Output the [x, y] coordinate of the center of the cell containing the given text.  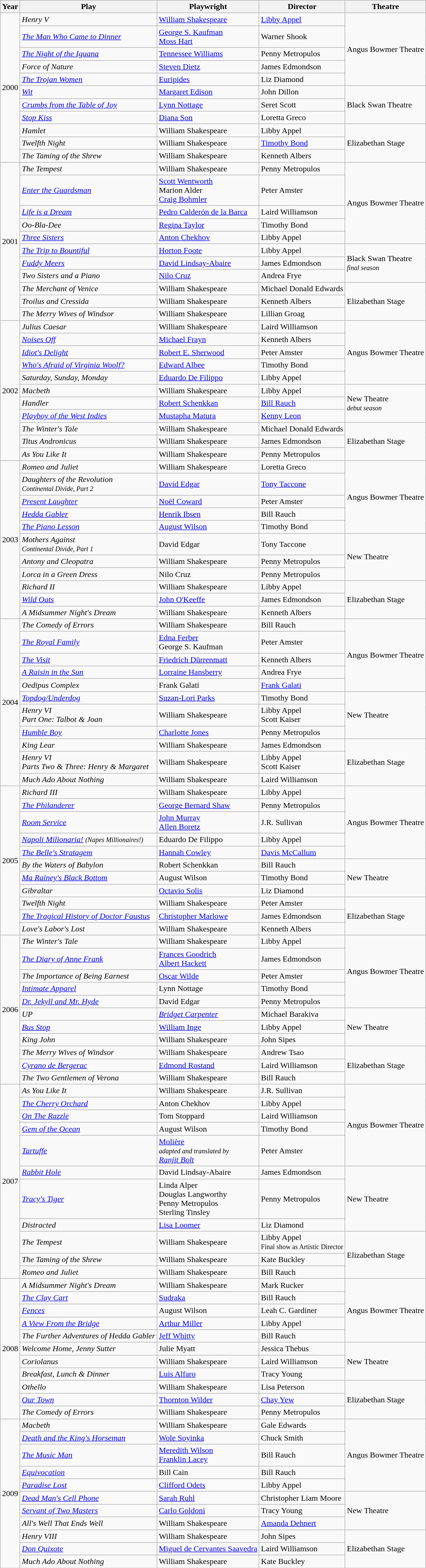
Miguel de Cervantes Saavedra [208, 1549]
Equivocation [88, 1472]
Robert E. Sherwood [208, 352]
The Trip to Bountiful [88, 250]
Molièreadapted and translated byRanjit Bolt [208, 1151]
Lillian Groag [302, 314]
Tracy's Tiger [88, 1199]
2000 [10, 88]
Gem of the Ocean [88, 1129]
Oo-Bla-Dee [88, 225]
Wit [88, 92]
Wild Oats [88, 599]
Charlotte Jones [208, 732]
George Bernard Shaw [208, 805]
John O'Keeffe [208, 599]
Humble Boy [88, 732]
Diana Son [208, 117]
Servant of Two Masters [88, 1510]
Hamlet [88, 130]
New Theatredebut season [385, 403]
Lorca in a Green Dress [88, 574]
Tom Stoppard [208, 1116]
Seret Scott [302, 105]
Clifford Odets [208, 1485]
King Lear [88, 745]
Horton Foote [208, 250]
Cyrano de Bergerac [88, 1065]
Paradise Lost [88, 1485]
Meredith WilsonFranklin Lacey [208, 1455]
A Raisin in the Sun [88, 672]
Scott WentworthMarion AlderCraig Bohmler [208, 190]
Black Swan Theatre [385, 105]
Euripides [208, 79]
Black Swan Theatrefinal season [385, 263]
Richard III [88, 792]
Julie Myatt [208, 1349]
Death and the King's Horseman [88, 1438]
The Clay Cart [88, 1298]
The Philanderer [88, 805]
Distracted [88, 1225]
On The Razzle [88, 1116]
Daughters of the RevolutionContinental Divide, Part 2 [88, 484]
Lorraine Hansberry [208, 672]
John Dillon [302, 92]
Sarah Ruhl [208, 1498]
Warner Shook [302, 37]
2009 [10, 1493]
Welcome Home, Jenny Sutter [88, 1349]
Michael Barakiva [302, 1014]
Stop Kiss [88, 117]
Tennessee Williams [208, 54]
Jessica Thebus [302, 1349]
Mustapha Matura [208, 416]
Gale Edwards [302, 1425]
Luis Alfaro [208, 1374]
Edmond Rostand [208, 1065]
Oedipus Complex [88, 685]
Friedrich Dürrenmatt [208, 660]
Play [88, 7]
Regina Taylor [208, 225]
Idiot's Delight [88, 352]
2004 [10, 703]
Handler [88, 403]
Who's Afraid of Virginia Woolf? [88, 365]
Playwright [208, 7]
William Inge [208, 1027]
The Diary of Anne Frank [88, 959]
2001 [10, 241]
Love's Labor's Lost [88, 929]
Oscar Wilde [208, 976]
Chay Yew [302, 1400]
Othello [88, 1387]
Troilus and Cressida [88, 301]
Bus Stop [88, 1027]
2008 [10, 1349]
Pedro Calderón de la Barca [208, 212]
Lisa Peterson [302, 1387]
King John [88, 1040]
Tartuffe [88, 1151]
Antony and Cleopatra [88, 561]
All's Well That Ends Well [88, 1523]
Life is a Dream [88, 212]
Henry VIII [88, 1536]
The Music Man [88, 1455]
Don Quixote [88, 1549]
Coriolanus [88, 1361]
Present Laughter [88, 501]
Richard II [88, 587]
The Trojan Women [88, 79]
Kenny Leon [302, 416]
2003 [10, 540]
Playboy of the West Indies [88, 416]
Wole Soyinka [208, 1438]
Theatre [385, 7]
The Man Who Came to Dinner [88, 37]
2005 [10, 860]
Henrik Ibsen [208, 514]
The Royal Family [88, 643]
UP [88, 1014]
Bill Cain [208, 1472]
The Importance of Being Earnest [88, 976]
Saturday, Sunday, Monday [88, 378]
Henry V [88, 19]
George S. KaufmanMoss Hart [208, 37]
The Further Adventures of Hedda Gabler [88, 1336]
A View From the Bridge [88, 1323]
Enter the Guardsman [88, 190]
Our Town [88, 1400]
Leah C. Gardiner [302, 1310]
Henry VIParts Two & Three: Henry & Margaret [88, 762]
Two Sisters and a Piano [88, 276]
The Night of the Iguana [88, 54]
Chuck Smith [302, 1438]
Sudraka [208, 1298]
Thornton Wilder [208, 1400]
Michael Frayn [208, 339]
2002 [10, 390]
Hannah Cowley [208, 852]
Julius Caesar [88, 327]
Dead Man's Cell Phone [88, 1498]
Dr. Jekyll and Mr. Hyde [88, 1001]
The Belle's Stratagem [88, 852]
Bridget Carpenter [208, 1014]
Edna FerberGeorge S. Kaufman [208, 643]
Christopher Liam Moore [302, 1498]
Napoli Milionaria! (Napes Millionaires!) [88, 839]
Mothers AgainstContinental Divide, Part 1 [88, 544]
Davis McCallum [302, 852]
Carlo Goldoni [208, 1510]
Octavio Solis [208, 891]
Topdog/Underdog [88, 698]
Linda AlperDouglas LangworthyPenny MetropulosSterling Tinsley [208, 1199]
The Visit [88, 660]
The Piano Lesson [88, 527]
Breakfast, Lunch & Dinner [88, 1374]
Edward Albee [208, 365]
Henry VIPart One: Talbot & Joan [88, 715]
Rabbit Hole [88, 1172]
Ma Rainey's Black Bottom [88, 878]
Intimate Apparel [88, 989]
John MurrayAllen Boretz [208, 822]
Year [10, 7]
2007 [10, 1181]
Gibraltar [88, 891]
Amanda Dehnert [302, 1523]
The Tragical History of Doctor Faustus [88, 916]
Andrew Tsao [302, 1052]
Fences [88, 1310]
Crumbs from the Table of Joy [88, 105]
Steven Dietz [208, 67]
Three Sisters [88, 238]
Hedda Gabler [88, 514]
2006 [10, 1010]
Margaret Edison [208, 92]
Noises Off [88, 339]
The Cherry Orchard [88, 1103]
Christopher Marlowe [208, 916]
Lisa Loomer [208, 1225]
Fuddy Meers [88, 263]
Noël Coward [208, 501]
Frances GoodrichAlbert Hackett [208, 959]
Suzan-Lori Parks [208, 698]
Titus Andronicus [88, 441]
Jeff Whitty [208, 1336]
Room Service [88, 822]
By the Waters of Babylon [88, 865]
Force of Nature [88, 67]
Director [302, 7]
Mark Rucker [302, 1285]
The Merchant of Venice [88, 288]
Arthur Miller [208, 1323]
Libby AppelFinal show as Artistic Director [302, 1242]
The Two Gentlemen of Verona [88, 1078]
